Identify which cell holds the provided text, then report its (X, Y) central coordinate. 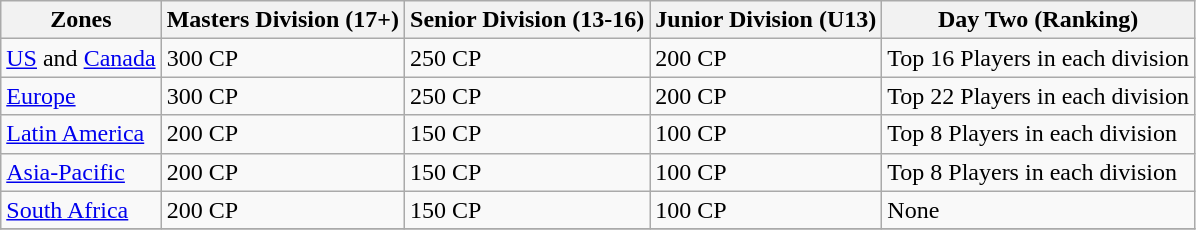
Top 22 Players in each division (1038, 96)
Latin America (81, 134)
Day Two (Ranking) (1038, 20)
Europe (81, 96)
Zones (81, 20)
Top 16 Players in each division (1038, 58)
US and Canada (81, 58)
Masters Division (17+) (282, 20)
South Africa (81, 210)
Senior Division (13-16) (528, 20)
Junior Division (U13) (766, 20)
Asia-Pacific (81, 172)
None (1038, 210)
